Locate the cell with the specified text and output its (X, Y) center coordinate. 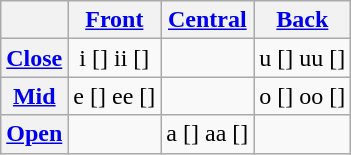
u [] uu [] (302, 58)
Front (114, 20)
Central (208, 20)
a [] aa [] (208, 134)
i [] ii [] (114, 58)
Open (34, 134)
e [] ee [] (114, 96)
o [] oo [] (302, 96)
Close (34, 58)
Back (302, 20)
Mid (34, 96)
